Locate the cell with the specified text and output its (X, Y) center coordinate. 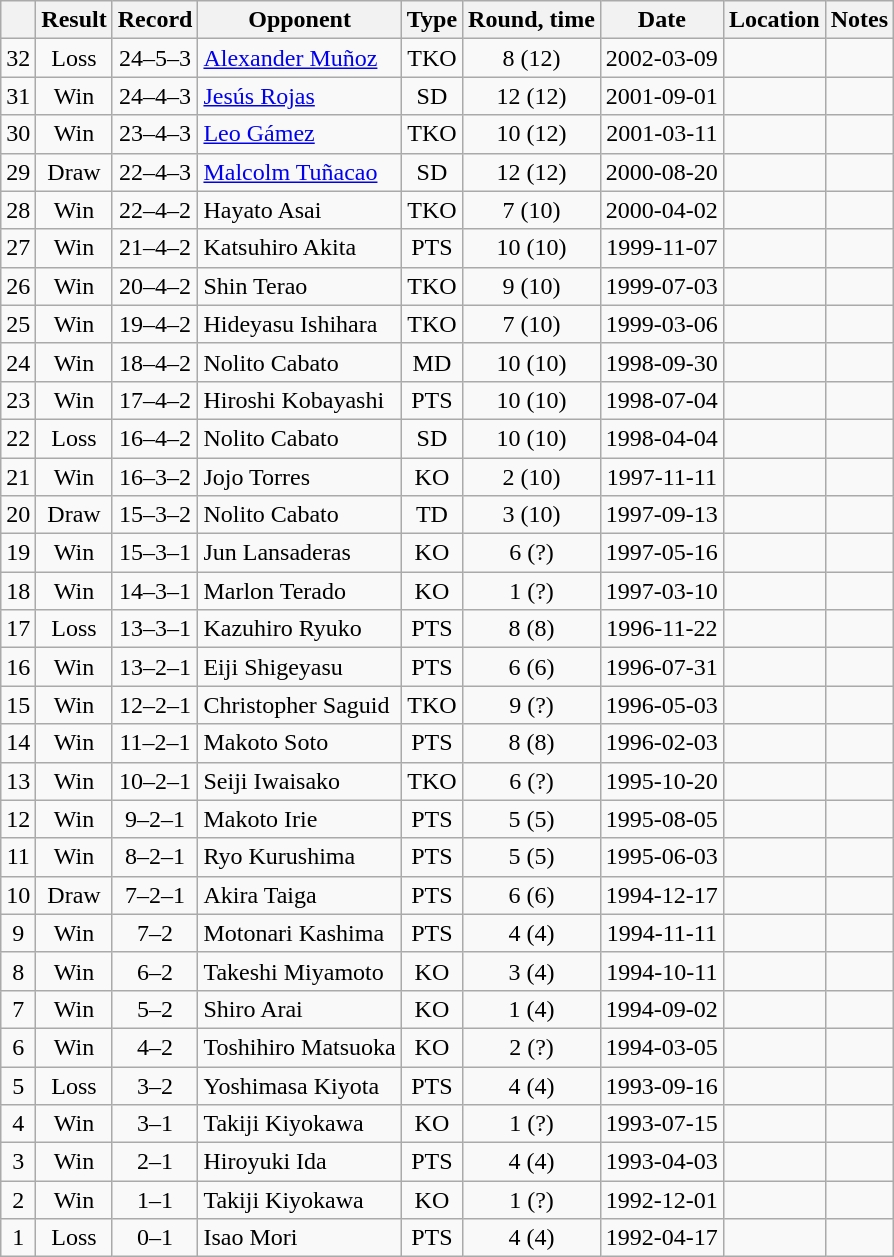
1997-03-10 (662, 591)
1994-09-02 (662, 1009)
22–4–2 (155, 210)
20–4–2 (155, 286)
17 (18, 629)
8–2–1 (155, 857)
24–4–3 (155, 96)
Record (155, 20)
Ryo Kurushima (300, 857)
8 (12) (532, 58)
Akira Taiga (300, 895)
1996-02-03 (662, 743)
21 (18, 477)
15–3–1 (155, 553)
Hiroyuki Ida (300, 1162)
30 (18, 134)
3–1 (155, 1124)
1994-11-11 (662, 933)
Motonari Kashima (300, 933)
Toshihiro Matsuoka (300, 1047)
7–2 (155, 933)
22–4–3 (155, 172)
Hiroshi Kobayashi (300, 400)
11–2–1 (155, 743)
9 (10) (532, 286)
4–2 (155, 1047)
2001-03-11 (662, 134)
23–4–3 (155, 134)
Yoshimasa Kiyota (300, 1085)
23 (18, 400)
3 (4) (532, 971)
17–4–2 (155, 400)
2001-09-01 (662, 96)
2 (18, 1200)
29 (18, 172)
9 (?) (532, 705)
7–2–1 (155, 895)
24–5–3 (155, 58)
1999-07-03 (662, 286)
Katsuhiro Akita (300, 248)
1994-12-17 (662, 895)
Marlon Terado (300, 591)
24 (18, 362)
Round, time (532, 20)
Takeshi Miyamoto (300, 971)
Shiro Arai (300, 1009)
2–1 (155, 1162)
Opponent (300, 20)
27 (18, 248)
1998-09-30 (662, 362)
31 (18, 96)
1996-07-31 (662, 667)
Leo Gámez (300, 134)
13–2–1 (155, 667)
Isao Mori (300, 1238)
2 (?) (532, 1047)
5 (18, 1085)
10–2–1 (155, 781)
Malcolm Tuñacao (300, 172)
Location (774, 20)
Hideyasu Ishihara (300, 324)
1 (18, 1238)
18 (18, 591)
12 (18, 819)
21–4–2 (155, 248)
Kazuhiro Ryuko (300, 629)
0–1 (155, 1238)
1992-04-17 (662, 1238)
1997-09-13 (662, 515)
2 (10) (532, 477)
Type (432, 20)
1997-05-16 (662, 553)
1993-04-03 (662, 1162)
14 (18, 743)
6–2 (155, 971)
5–2 (155, 1009)
10 (18, 895)
Seiji Iwaisako (300, 781)
9 (18, 933)
1996-05-03 (662, 705)
19 (18, 553)
2000-08-20 (662, 172)
1998-04-04 (662, 438)
Hayato Asai (300, 210)
25 (18, 324)
26 (18, 286)
1995-08-05 (662, 819)
1995-06-03 (662, 857)
13 (18, 781)
1999-03-06 (662, 324)
2002-03-09 (662, 58)
19–4–2 (155, 324)
18–4–2 (155, 362)
1 (4) (532, 1009)
13–3–1 (155, 629)
28 (18, 210)
1992-12-01 (662, 1200)
Makoto Irie (300, 819)
9–2–1 (155, 819)
16–4–2 (155, 438)
14–3–1 (155, 591)
16–3–2 (155, 477)
11 (18, 857)
Jun Lansaderas (300, 553)
1998-07-04 (662, 400)
MD (432, 362)
1994-10-11 (662, 971)
Jesús Rojas (300, 96)
6 (18, 1047)
16 (18, 667)
15 (18, 705)
1–1 (155, 1200)
10 (12) (532, 134)
1995-10-20 (662, 781)
Eiji Shigeyasu (300, 667)
12–2–1 (155, 705)
1994-03-05 (662, 1047)
20 (18, 515)
32 (18, 58)
8 (18, 971)
3 (10) (532, 515)
1993-07-15 (662, 1124)
1997-11-11 (662, 477)
15–3–2 (155, 515)
Christopher Saguid (300, 705)
2000-04-02 (662, 210)
22 (18, 438)
TD (432, 515)
7 (18, 1009)
3–2 (155, 1085)
Makoto Soto (300, 743)
4 (18, 1124)
Jojo Torres (300, 477)
1999-11-07 (662, 248)
Shin Terao (300, 286)
Notes (859, 20)
Date (662, 20)
Alexander Muñoz (300, 58)
1996-11-22 (662, 629)
3 (18, 1162)
Result (74, 20)
1993-09-16 (662, 1085)
